For the text-containing cell, return its midpoint in [X, Y] coordinate format. 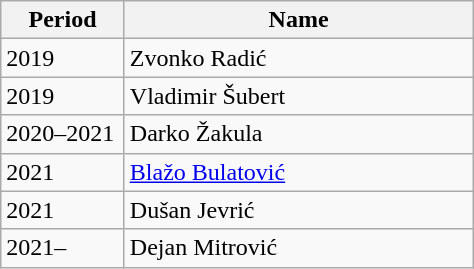
Darko Žakula [298, 134]
Vladimir Šubert [298, 96]
2021– [63, 248]
Zvonko Radić [298, 58]
Period [63, 20]
Dušan Jevrić [298, 210]
Blažo Bulatović [298, 172]
2020–2021 [63, 134]
Dejan Mitrović [298, 248]
Name [298, 20]
